For the text-containing cell, return its midpoint in (x, y) coordinate format. 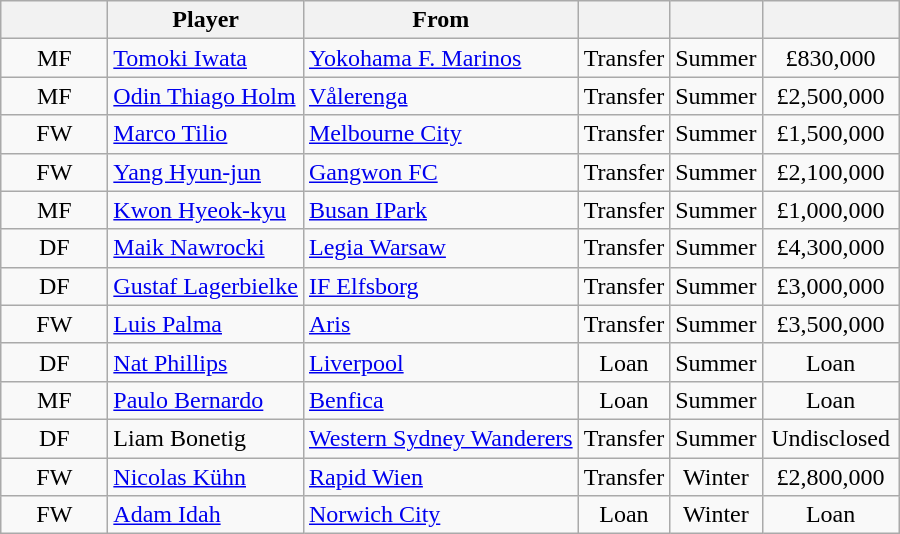
Maik Nawrocki (206, 248)
Liam Bonetig (206, 438)
Nat Phillips (206, 362)
Busan IPark (440, 210)
£2,100,000 (830, 172)
Western Sydney Wanderers (440, 438)
£2,500,000 (830, 96)
£3,000,000 (830, 286)
From (440, 20)
IF Elfsborg (440, 286)
Yokohama F. Marinos (440, 58)
£4,300,000 (830, 248)
Legia Warsaw (440, 248)
Norwich City (440, 515)
Gangwon FC (440, 172)
£1,500,000 (830, 134)
Vålerenga (440, 96)
Gustaf Lagerbielke (206, 286)
Marco Tilio (206, 134)
Odin Thiago Holm (206, 96)
Nicolas Kühn (206, 477)
Melbourne City (440, 134)
Adam Idah (206, 515)
Liverpool (440, 362)
£3,500,000 (830, 324)
Tomoki Iwata (206, 58)
Aris (440, 324)
£830,000 (830, 58)
£2,800,000 (830, 477)
£1,000,000 (830, 210)
Benfica (440, 400)
Rapid Wien (440, 477)
Player (206, 20)
Undisclosed (830, 438)
Paulo Bernardo (206, 400)
Kwon Hyeok-kyu (206, 210)
Luis Palma (206, 324)
Yang Hyun-jun (206, 172)
